Search for the cell housing the specified text and yield its (X, Y) center coordinate. 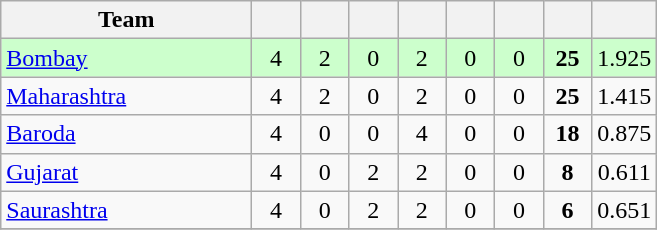
Team (126, 20)
Gujarat (126, 172)
8 (568, 172)
0.611 (624, 172)
0.875 (624, 134)
6 (568, 210)
1.925 (624, 58)
Maharashtra (126, 96)
18 (568, 134)
Bombay (126, 58)
1.415 (624, 96)
Baroda (126, 134)
0.651 (624, 210)
Saurashtra (126, 210)
